Scan for the cell matching the given text and deliver its [x, y] coordinate at center. 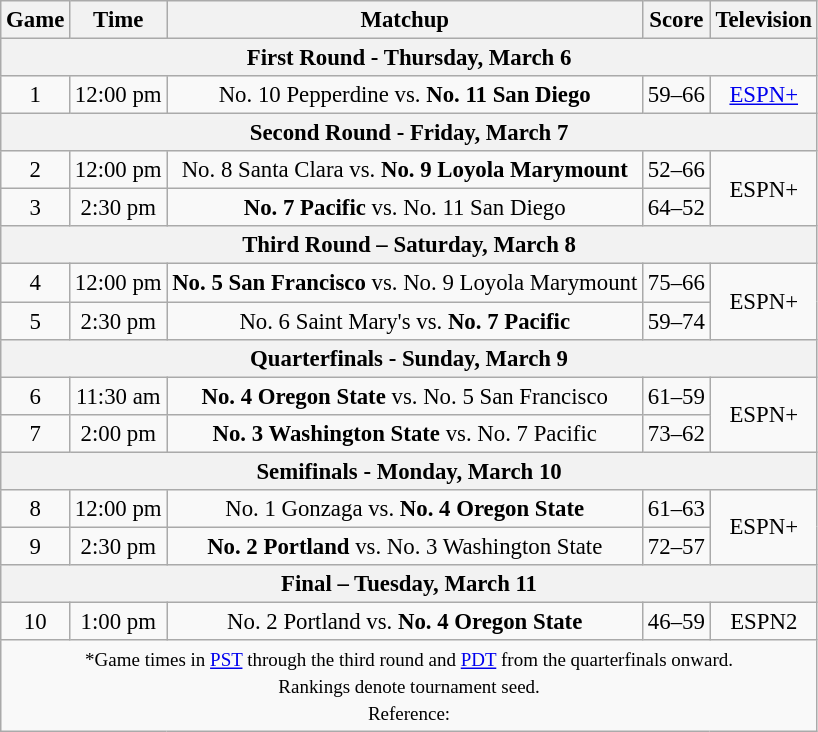
Third Round – Saturday, March 8 [410, 245]
No. 7 Pacific vs. No. 11 San Diego [405, 208]
7 [36, 433]
11:30 am [118, 396]
3 [36, 208]
59–74 [677, 321]
No. 1 Gonzaga vs. No. 4 Oregon State [405, 509]
64–52 [677, 208]
*Game times in PST through the third round and PDT from the quarterfinals onward. Rankings denote tournament seed.Reference: [410, 686]
72–57 [677, 546]
No. 5 San Francisco vs. No. 9 Loyola Marymount [405, 283]
59–66 [677, 95]
Score [677, 20]
No. 3 Washington State vs. No. 7 Pacific [405, 433]
No. 2 Portland vs. No. 4 Oregon State [405, 621]
8 [36, 509]
1 [36, 95]
No. 6 Saint Mary's vs. No. 7 Pacific [405, 321]
Semifinals - Monday, March 10 [410, 471]
Television [764, 20]
10 [36, 621]
73–62 [677, 433]
2 [36, 170]
No. 2 Portland vs. No. 3 Washington State [405, 546]
ESPN2 [764, 621]
52–66 [677, 170]
61–59 [677, 396]
First Round - Thursday, March 6 [410, 58]
1:00 pm [118, 621]
No. 10 Pepperdine vs. No. 11 San Diego [405, 95]
75–66 [677, 283]
Game [36, 20]
Time [118, 20]
No. 8 Santa Clara vs. No. 9 Loyola Marymount [405, 170]
6 [36, 396]
Quarterfinals - Sunday, March 9 [410, 358]
Final – Tuesday, March 11 [410, 584]
61–63 [677, 509]
Second Round - Friday, March 7 [410, 133]
Matchup [405, 20]
9 [36, 546]
46–59 [677, 621]
2:00 pm [118, 433]
4 [36, 283]
No. 4 Oregon State vs. No. 5 San Francisco [405, 396]
5 [36, 321]
